Output the [X, Y] coordinate of the center of the cell containing the given text.  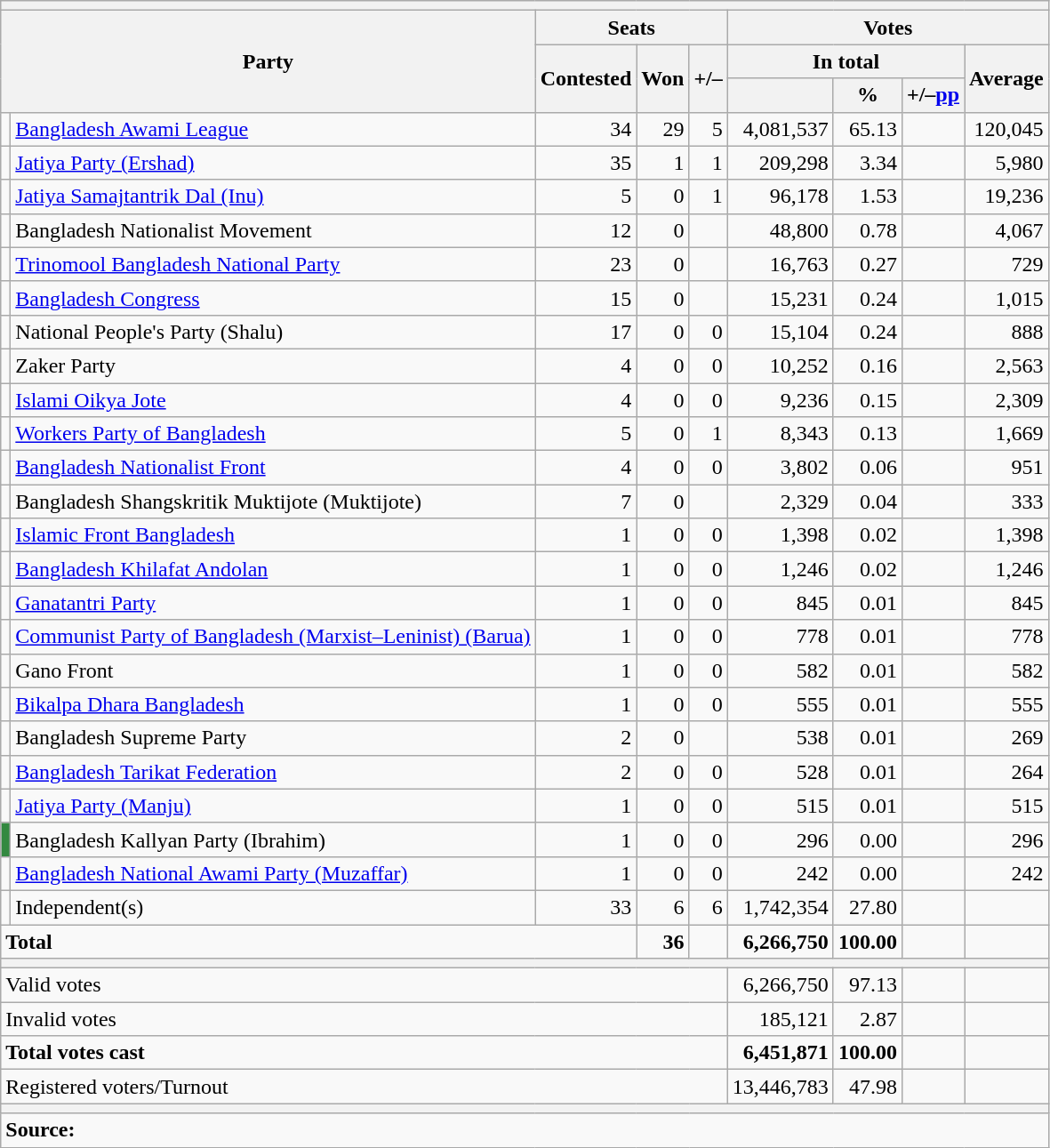
Won [663, 78]
Bangladesh Awami League [273, 129]
185,121 [781, 1019]
Source: [525, 1130]
96,178 [781, 197]
Invalid votes [365, 1019]
48,800 [781, 230]
Jatiya Samajtantrik Dal (Inu) [273, 197]
Seats [631, 28]
264 [1006, 772]
0.04 [868, 502]
Gano Front [273, 670]
8,343 [781, 434]
Jatiya Party (Manju) [273, 806]
Islamic Front Bangladesh [273, 535]
Registered voters/Turnout [365, 1087]
5,980 [1006, 163]
Bangladesh Khilafat Andolan [273, 569]
16,763 [781, 264]
528 [781, 772]
209,298 [781, 163]
0.06 [868, 468]
Bangladesh Nationalist Front [273, 468]
National People's Party (Shalu) [273, 332]
1.53 [868, 197]
Jatiya Party (Ershad) [273, 163]
951 [1006, 468]
Trinomool Bangladesh National Party [273, 264]
Communist Party of Bangladesh (Marxist–Leninist) (Barua) [273, 637]
Bangladesh Congress [273, 298]
Total votes cast [365, 1053]
97.13 [868, 985]
Bangladesh Kallyan Party (Ibrahim) [273, 839]
33 [586, 907]
Votes [887, 28]
4,067 [1006, 230]
+/– [708, 78]
333 [1006, 502]
2,563 [1006, 365]
3.34 [868, 163]
2,309 [1006, 399]
Average [1006, 78]
Bangladesh National Awami Party (Muzaffar) [273, 873]
1,015 [1006, 298]
Total [318, 942]
2,329 [781, 502]
269 [1006, 738]
Contested [586, 78]
Independent(s) [273, 907]
0.16 [868, 365]
120,045 [1006, 129]
35 [586, 163]
34 [586, 129]
Bangladesh Shangskritik Muktijote (Muktijote) [273, 502]
729 [1006, 264]
27.80 [868, 907]
Workers Party of Bangladesh [273, 434]
Party [269, 61]
0.15 [868, 399]
Islami Oikya Jote [273, 399]
888 [1006, 332]
Bangladesh Supreme Party [273, 738]
% [868, 95]
23 [586, 264]
538 [781, 738]
65.13 [868, 129]
15,104 [781, 332]
3,802 [781, 468]
4,081,537 [781, 129]
In total [846, 61]
15 [586, 298]
Ganatantri Party [273, 603]
12 [586, 230]
Bangladesh Nationalist Movement [273, 230]
Zaker Party [273, 365]
7 [586, 502]
Bangladesh Tarikat Federation [273, 772]
1,742,354 [781, 907]
Valid votes [365, 985]
Bikalpa Dhara Bangladesh [273, 704]
0.78 [868, 230]
15,231 [781, 298]
+/–pp [933, 95]
36 [663, 942]
47.98 [868, 1087]
17 [586, 332]
1,669 [1006, 434]
10,252 [781, 365]
6,451,871 [781, 1053]
19,236 [1006, 197]
29 [663, 129]
2.87 [868, 1019]
0.27 [868, 264]
13,446,783 [781, 1087]
0.13 [868, 434]
9,236 [781, 399]
